For the text-containing cell, return its midpoint in [x, y] coordinate format. 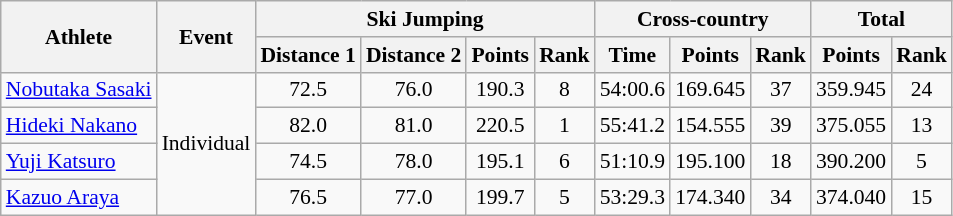
Nobutaka Sasaki [79, 90]
199.7 [500, 197]
174.340 [710, 197]
72.5 [308, 90]
76.5 [308, 197]
Cross-country [703, 19]
51:10.9 [632, 162]
15 [922, 197]
Hideki Nakano [79, 126]
18 [780, 162]
Distance 1 [308, 55]
74.5 [308, 162]
154.555 [710, 126]
77.0 [414, 197]
39 [780, 126]
Time [632, 55]
82.0 [308, 126]
Athlete [79, 36]
76.0 [414, 90]
375.055 [851, 126]
78.0 [414, 162]
37 [780, 90]
55:41.2 [632, 126]
81.0 [414, 126]
220.5 [500, 126]
6 [564, 162]
Distance 2 [414, 55]
195.100 [710, 162]
195.1 [500, 162]
359.945 [851, 90]
8 [564, 90]
34 [780, 197]
Event [206, 36]
53:29.3 [632, 197]
Total [882, 19]
Kazuo Araya [79, 197]
1 [564, 126]
Ski Jumping [424, 19]
190.3 [500, 90]
Individual [206, 143]
169.645 [710, 90]
390.200 [851, 162]
24 [922, 90]
54:00.6 [632, 90]
13 [922, 126]
374.040 [851, 197]
Yuji Katsuro [79, 162]
